For the text-containing cell, return its midpoint in [X, Y] coordinate format. 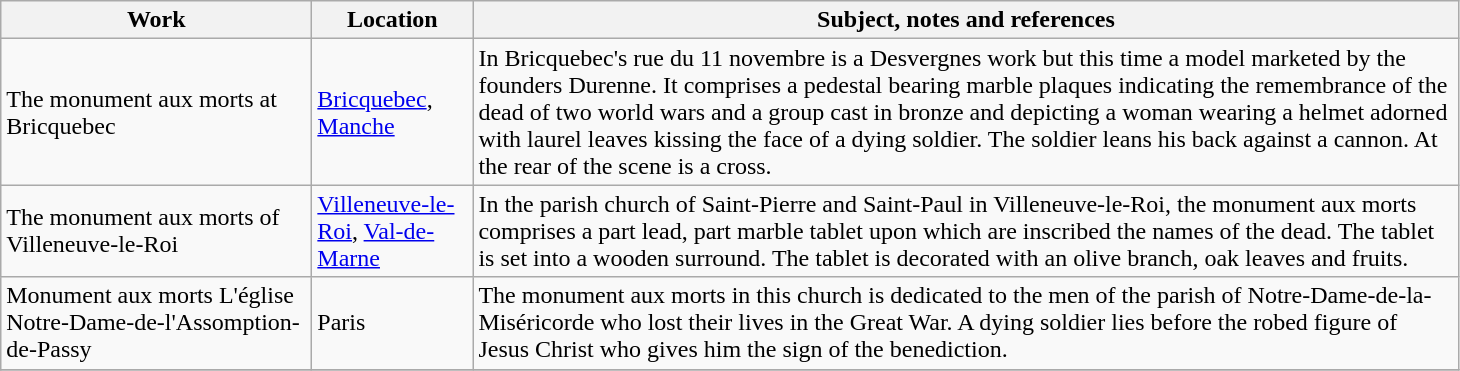
Work [156, 20]
Paris [392, 323]
Villeneuve-le-Roi, Val-de-Marne [392, 231]
Location [392, 20]
The monument aux morts of Villeneuve-le-Roi [156, 231]
Subject, notes and references [966, 20]
Bricquebec, Manche [392, 112]
The monument aux morts at Bricquebec [156, 112]
Monument aux morts L'église Notre-Dame-de-l'Assomption-de-Passy [156, 323]
